Provide the [X, Y] coordinate of the cell's center where the given text is located.  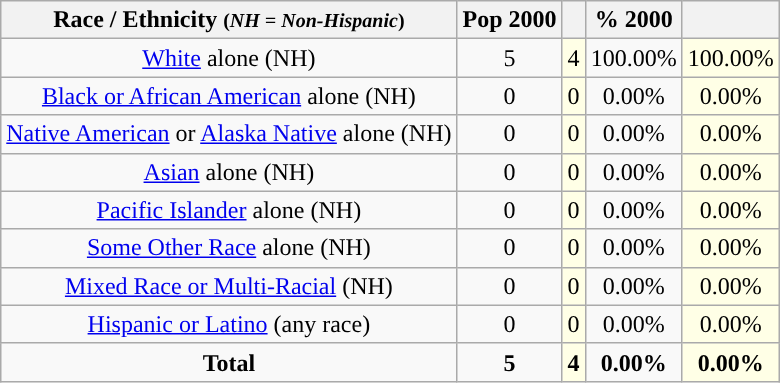
Race / Ethnicity (NH = Non-Hispanic) [229, 20]
White alone (NH) [229, 58]
Mixed Race or Multi-Racial (NH) [229, 286]
Pacific Islander alone (NH) [229, 210]
Native American or Alaska Native alone (NH) [229, 134]
Some Other Race alone (NH) [229, 248]
Pop 2000 [510, 20]
Hispanic or Latino (any race) [229, 324]
Black or African American alone (NH) [229, 96]
% 2000 [634, 20]
Asian alone (NH) [229, 172]
Total [229, 362]
